Capture the cell that displays the provided text and extract its [X, Y] central coordinate. 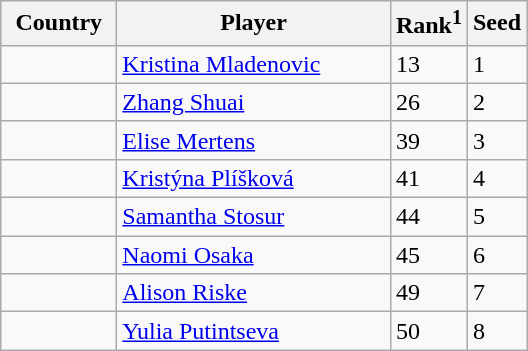
Alison Riske [254, 293]
Kristina Mladenovic [254, 64]
Zhang Shuai [254, 102]
Naomi Osaka [254, 255]
5 [496, 217]
3 [496, 140]
7 [496, 293]
6 [496, 255]
Player [254, 24]
Yulia Putintseva [254, 331]
Elise Mertens [254, 140]
41 [428, 178]
1 [496, 64]
2 [496, 102]
Kristýna Plíšková [254, 178]
Rank1 [428, 24]
Country [59, 24]
4 [496, 178]
45 [428, 255]
8 [496, 331]
44 [428, 217]
26 [428, 102]
Seed [496, 24]
49 [428, 293]
50 [428, 331]
Samantha Stosur [254, 217]
39 [428, 140]
13 [428, 64]
